Capture the cell that displays the provided text and extract its (X, Y) central coordinate. 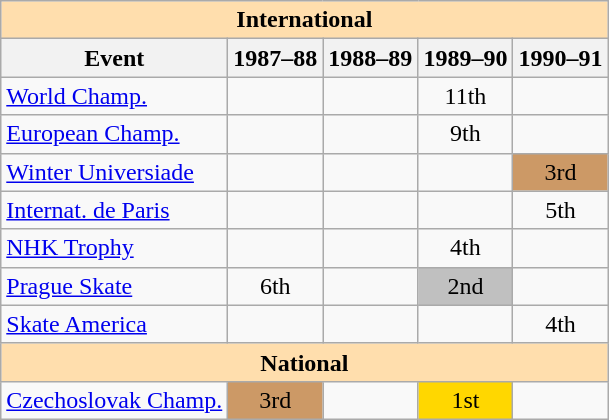
5th (560, 210)
1990–91 (560, 58)
International (304, 20)
1988–89 (370, 58)
European Champ. (114, 134)
World Champ. (114, 96)
1987–88 (276, 58)
Internat. de Paris (114, 210)
Event (114, 58)
2nd (466, 286)
1st (466, 400)
Czechoslovak Champ. (114, 400)
6th (276, 286)
11th (466, 96)
NHK Trophy (114, 248)
Winter Universiade (114, 172)
9th (466, 134)
National (304, 362)
Skate America (114, 324)
Prague Skate (114, 286)
1989–90 (466, 58)
